Extract the [X, Y] coordinate from the center of the cell holding the provided text.  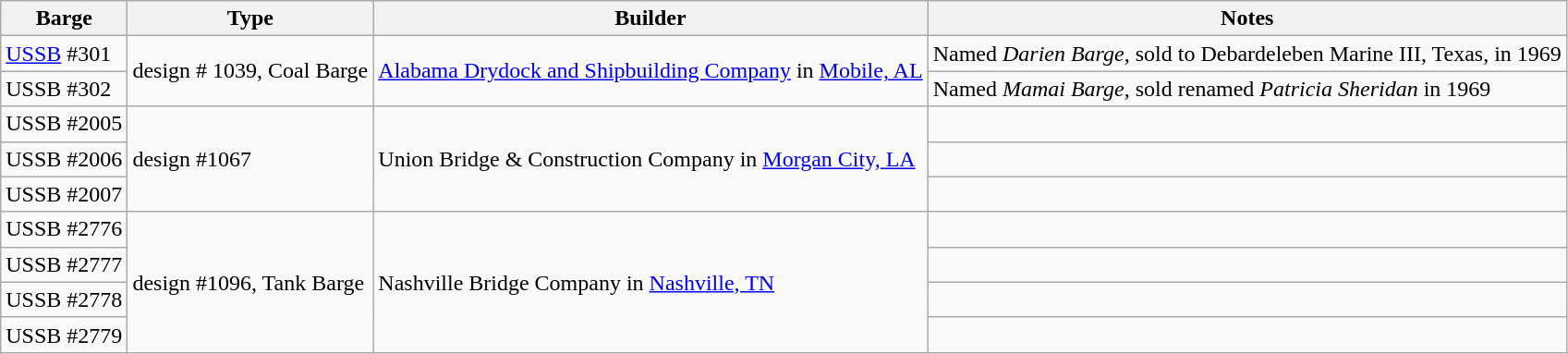
design #1067 [250, 159]
USSB #2007 [65, 194]
Alabama Drydock and Shipbuilding Company in Mobile, AL [650, 71]
Named Darien Barge, sold to Debardeleben Marine III, Texas, in 1969 [1247, 54]
USSB #302 [65, 89]
Named Mamai Barge, sold renamed Patricia Sheridan in 1969 [1247, 89]
design #1096, Tank Barge [250, 282]
Nashville Bridge Company in Nashville, TN [650, 282]
USSB #2779 [65, 335]
Notes [1247, 18]
USSB #2776 [65, 229]
USSB #2006 [65, 159]
USSB #2778 [65, 299]
Union Bridge & Construction Company in Morgan City, LA [650, 159]
Barge [65, 18]
USSB #2005 [65, 124]
design # 1039, Coal Barge [250, 71]
USSB #2777 [65, 264]
Type [250, 18]
Builder [650, 18]
USSB #301 [65, 54]
